Output the (X, Y) coordinate of the center of the cell containing the given text.  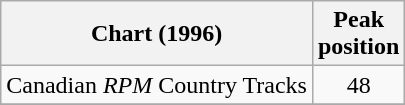
48 (358, 85)
Canadian RPM Country Tracks (157, 85)
Chart (1996) (157, 34)
Peakposition (358, 34)
